Output the [x, y] coordinate of the center of the cell containing the given text.  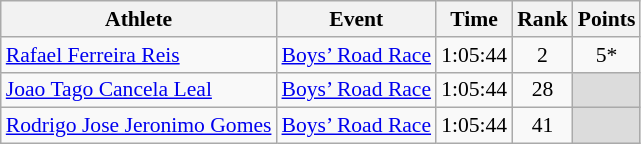
Event [356, 19]
28 [542, 90]
5* [607, 55]
Rank [542, 19]
Rodrigo Jose Jeronimo Gomes [139, 126]
Points [607, 19]
Rafael Ferreira Reis [139, 55]
2 [542, 55]
41 [542, 126]
Athlete [139, 19]
Joao Tago Cancela Leal [139, 90]
Time [474, 19]
